Find where the given text appears and provide that cell's center as [x, y] coordinate. 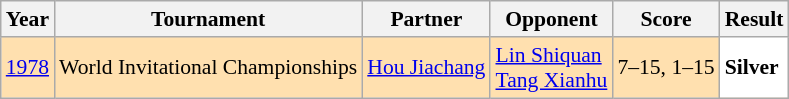
1978 [28, 68]
Opponent [551, 19]
Score [666, 19]
7–15, 1–15 [666, 68]
Silver [754, 68]
Tournament [208, 19]
Hou Jiachang [426, 68]
Year [28, 19]
Lin Shiquan Tang Xianhu [551, 68]
Result [754, 19]
World Invitational Championships [208, 68]
Partner [426, 19]
